Capture the cell that displays the provided text and extract its [x, y] central coordinate. 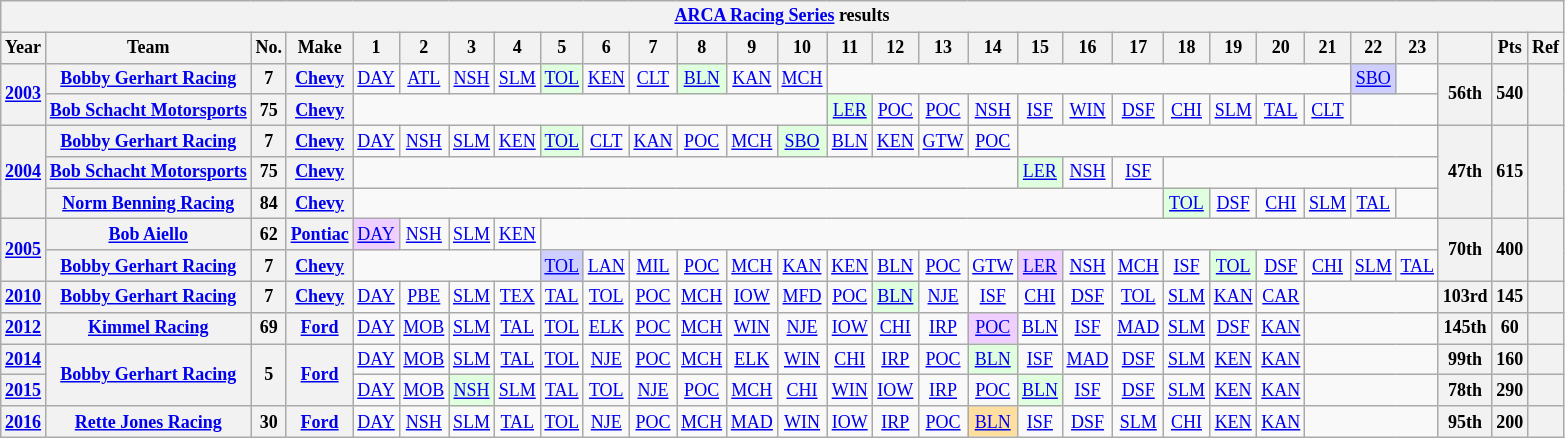
16 [1088, 48]
14 [993, 48]
Year [24, 48]
2015 [24, 390]
95th [1465, 422]
21 [1328, 48]
Team [148, 48]
2010 [24, 296]
Pts [1510, 48]
10 [802, 48]
3 [472, 48]
12 [896, 48]
22 [1373, 48]
LAN [606, 266]
TEX [517, 296]
Ref [1546, 48]
99th [1465, 360]
2016 [24, 422]
15 [1040, 48]
400 [1510, 250]
ATL [424, 78]
No. [268, 48]
6 [606, 48]
56th [1465, 94]
MIL [653, 266]
2 [424, 48]
Rette Jones Racing [148, 422]
2003 [24, 94]
69 [268, 328]
CAR [1281, 296]
8 [702, 48]
200 [1510, 422]
Pontiac [320, 234]
615 [1510, 172]
290 [1510, 390]
84 [268, 204]
145th [1465, 328]
ARCA Racing Series results [782, 16]
11 [850, 48]
13 [943, 48]
9 [752, 48]
60 [1510, 328]
4 [517, 48]
18 [1187, 48]
2014 [24, 360]
47th [1465, 172]
PBE [424, 296]
20 [1281, 48]
103rd [1465, 296]
23 [1417, 48]
62 [268, 234]
2005 [24, 250]
19 [1233, 48]
Norm Benning Racing [148, 204]
145 [1510, 296]
MFD [802, 296]
160 [1510, 360]
70th [1465, 250]
Kimmel Racing [148, 328]
540 [1510, 94]
1 [376, 48]
30 [268, 422]
2004 [24, 172]
Make [320, 48]
2012 [24, 328]
78th [1465, 390]
Bob Aiello [148, 234]
17 [1138, 48]
